For the text-containing cell, return its midpoint in [X, Y] coordinate format. 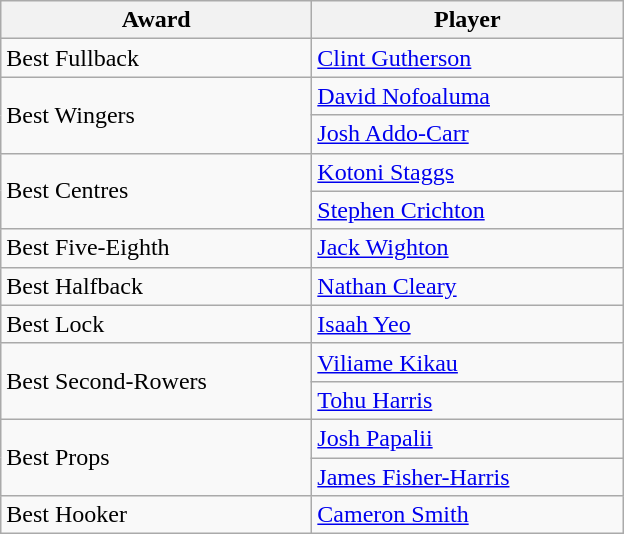
Tohu Harris [468, 400]
Stephen Crichton [468, 210]
Josh Papalii [468, 438]
Clint Gutherson [468, 58]
Viliame Kikau [468, 362]
James Fisher-Harris [468, 477]
Josh Addo-Carr [468, 134]
Cameron Smith [468, 515]
Best Second-Rowers [156, 381]
David Nofoaluma [468, 96]
Best Lock [156, 324]
Jack Wighton [468, 248]
Kotoni Staggs [468, 172]
Best Five-Eighth [156, 248]
Best Centres [156, 191]
Isaah Yeo [468, 324]
Nathan Cleary [468, 286]
Player [468, 20]
Best Props [156, 457]
Best Hooker [156, 515]
Best Fullback [156, 58]
Award [156, 20]
Best Halfback [156, 286]
Best Wingers [156, 115]
